Output the (X, Y) coordinate of the center of the cell containing the given text.  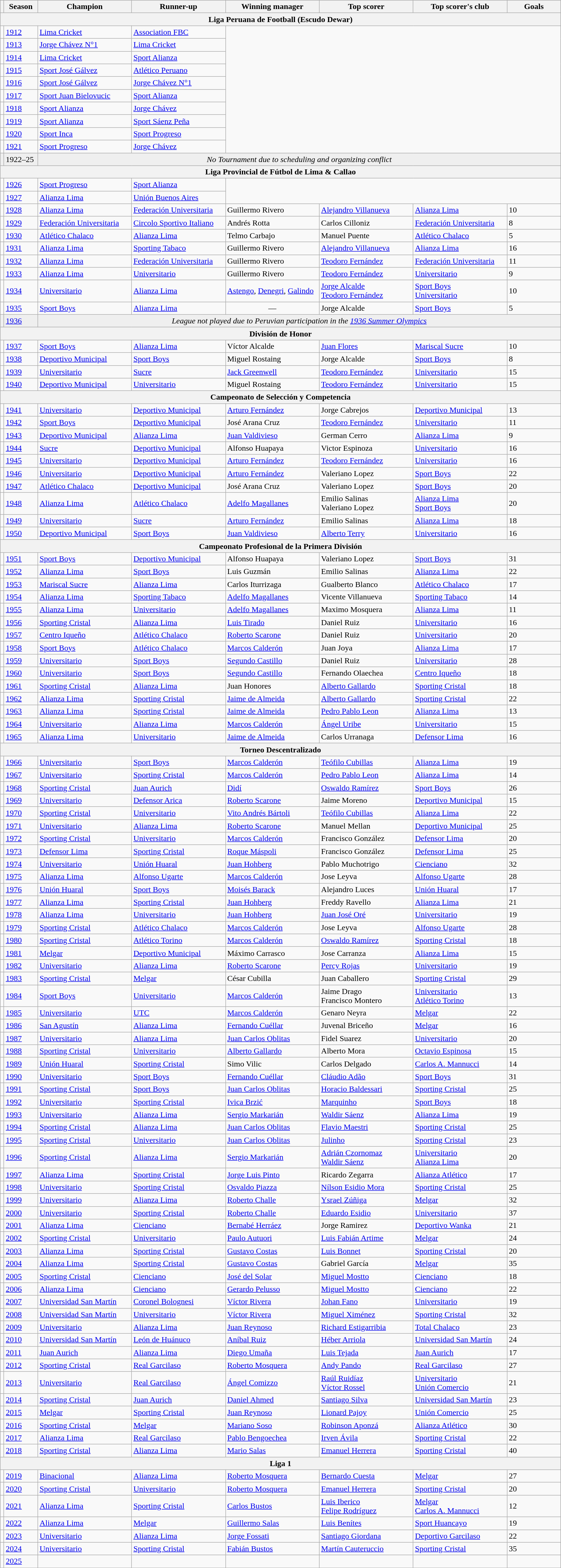
Miguel Ximénez (366, 1314)
Nílson Esidio Mora (366, 1187)
1915 (21, 70)
Manuel Mellan (366, 826)
Irven Ávila (366, 1438)
Luis Tejada (366, 1352)
1971 (21, 826)
37 (534, 1213)
30 (534, 1425)
Gualberto Blanco (366, 584)
1946 (21, 473)
Torneo Descentralizado (280, 749)
1931 (21, 248)
— (272, 308)
Percy Rojas (366, 966)
Carlos Urranaga (366, 737)
Sport Huancayo (460, 1523)
1958 (21, 648)
Liga Peruana de Football (Escudo Dewar) (280, 19)
2005 (21, 1276)
2020 (21, 1489)
1994 (21, 1127)
2001 (21, 1226)
1944 (21, 448)
Jorge Alcalde Teodoro Fernández (366, 291)
2025 (21, 1561)
Season (21, 7)
2009 (21, 1327)
Fernando Olaechea (366, 673)
Sport Inca (85, 134)
Santiago Giordana (366, 1536)
Máximo Carrasco (272, 953)
Telmo Carbajo (272, 236)
Aníbal Ruiz (272, 1340)
Coronel Bolognesi (178, 1302)
2002 (21, 1238)
Héber Arriola (366, 1340)
1986 (21, 1026)
Lionard Pajoy (366, 1412)
1930 (21, 236)
Jorge Ramirez (366, 1226)
1919 (21, 121)
1917 (21, 96)
Eduardo Esidio (366, 1213)
1989 (21, 1064)
Cláudio Adão (366, 1077)
Jorge Fossati (272, 1536)
1996 (21, 1157)
Universitario Alianza Lima (460, 1157)
Deportivo Garcilaso (460, 1536)
1955 (21, 610)
1929 (21, 223)
Mariano Soso (272, 1425)
1960 (21, 673)
1993 (21, 1115)
Vicente Villanueva (366, 597)
Juan Flores (366, 346)
1939 (21, 372)
Ángel Uribe (366, 724)
Unión Buenos Aires (178, 197)
1982 (21, 966)
Paulo Autuori (272, 1238)
1954 (21, 597)
Ángel Comizzo (272, 1383)
1949 (21, 521)
1921 (21, 146)
Fabián Bustos (272, 1549)
División de Honor (280, 333)
Binacional (85, 1476)
1948 (21, 503)
2013 (21, 1383)
Genaro Neyra (366, 1013)
Runner-up (178, 7)
1942 (21, 423)
1959 (21, 661)
League not played due to Peruvian participation in the 1936 Summer Olympics (299, 321)
2011 (21, 1352)
Pablo Bengoechea (272, 1438)
2022 (21, 1523)
Sport BoysUniversitario (460, 291)
UniversitarioUnión Comercio (460, 1383)
1956 (21, 622)
Andy Pando (366, 1365)
Jorge Luis Pinto (272, 1174)
2021 (21, 1506)
1995 (21, 1140)
1938 (21, 359)
1957 (21, 635)
1999 (21, 1200)
Winning manager (272, 7)
1983 (21, 978)
1936 (21, 321)
Waldir Sáenz (366, 1115)
Liga 1 (280, 1463)
Melgar Carlos A. Mannucci (460, 1506)
Top scorer's club (460, 7)
Ivica Brzić (272, 1102)
Liga Provincial de Fútbol de Lima & Callao (280, 172)
Alejandro Luces (366, 889)
Juan Honores (272, 686)
Robinson Aponzá (366, 1425)
Circolo Sportivo Italiano (178, 223)
1916 (21, 83)
UniversitarioAtlético Torino (460, 996)
Bernabé Herráez (272, 1226)
Atlético Torino (178, 940)
29 (534, 978)
Didí (272, 788)
Total Chalaco (460, 1327)
Juan Joya (366, 648)
1987 (21, 1038)
Daniel Ahmed (272, 1400)
Carlos Cilloniz (366, 223)
1991 (21, 1089)
Juvenal Briceño (366, 1026)
Ysrael Zúñiga (366, 1200)
1920 (21, 134)
Martín Cauteruccio (366, 1549)
Vito Andrés Bártoli (272, 813)
San Agustín (85, 1026)
1981 (21, 953)
1980 (21, 940)
1947 (21, 486)
1992 (21, 1102)
40 (534, 1451)
Emilio Salinas Valeriano Lopez (366, 503)
1932 (21, 261)
1918 (21, 108)
Juan Caballero (366, 978)
1965 (21, 737)
2004 (21, 1264)
Victor Espinoza (366, 448)
2016 (21, 1425)
1962 (21, 699)
12 (534, 1506)
Johan Fano (366, 1302)
1976 (21, 889)
Bernardo Cuesta (366, 1476)
2007 (21, 1302)
Sport Juan Bielovucic (85, 96)
Luis Fabián Artime (366, 1238)
Gerardo Pelusso (272, 1289)
Carlos A. Mannucci (460, 1064)
1952 (21, 571)
1990 (21, 1077)
1973 (21, 851)
1968 (21, 788)
2015 (21, 1412)
Alberto Terry (366, 533)
2003 (21, 1251)
Simo Vilic (272, 1064)
Diego Umaña (272, 1352)
Sport Sáenz Peña (178, 121)
Horacio Baldessari (366, 1089)
Pablo Muchotrigo (366, 864)
Luis Benítes (366, 1523)
Association FBC (178, 32)
1922–25 (21, 159)
Santiago Silva (366, 1400)
1978 (21, 915)
1966 (21, 762)
Adrián Czornomaz Waldir Sáenz (366, 1157)
1934 (21, 291)
1953 (21, 584)
1984 (21, 996)
Marquinho (366, 1102)
Víctor Alcalde (272, 346)
Astengo, Denegri, Galindo (272, 291)
Moisés Barack (272, 889)
1967 (21, 775)
2019 (21, 1476)
1926 (21, 185)
Luis Guzmán (272, 571)
1998 (21, 1187)
1914 (21, 57)
Guillermo Salas (272, 1523)
Carlos Iturrizaga (272, 584)
Andrés Rotta (272, 223)
1977 (21, 902)
Jaime Moreno (366, 801)
1945 (21, 461)
Atlético Peruano (178, 70)
Deportivo Wanka (460, 1226)
2023 (21, 1536)
1937 (21, 346)
Carlos Delgado (366, 1064)
Unión Comercio (460, 1412)
Fidel Suarez (366, 1038)
1927 (21, 197)
2024 (21, 1549)
2008 (21, 1314)
Top scorer (366, 7)
1941 (21, 410)
UTC (178, 1013)
Luis Bonnet (366, 1251)
José del Solar (272, 1276)
No Tournament due to scheduling and organizing conflict (299, 159)
Julinho (366, 1140)
2006 (21, 1289)
Jack Greenwell (272, 372)
1950 (21, 533)
Luis Iberico Felipe Rodríguez (366, 1506)
1975 (21, 877)
Jose Carranza (366, 953)
1969 (21, 801)
Ricardo Zegarra (366, 1174)
Alberto Mora (366, 1051)
1972 (21, 839)
2014 (21, 1400)
1970 (21, 813)
1979 (21, 928)
Manuel Puente (366, 236)
1963 (21, 711)
Juan José Oré (366, 915)
Jaime Drago Francisco Montero (366, 996)
1961 (21, 686)
Freddy Ravello (366, 902)
Maximo Mosquera (366, 610)
Alianza LimaSport Boys (460, 503)
1997 (21, 1174)
Defensor Arica (178, 801)
Champion (85, 7)
Goals (534, 7)
2000 (21, 1213)
León de Huánuco (178, 1340)
1940 (21, 385)
2012 (21, 1365)
Raúl Ruidíaz Víctor Rossel (366, 1383)
1912 (21, 32)
1974 (21, 864)
2010 (21, 1340)
26 (534, 788)
Campeonato Profesional de la Primera División (280, 546)
Octavio Espinosa (460, 1051)
Luis Tirado (272, 622)
2018 (21, 1451)
Flavio Maestri (366, 1127)
César Cubilla (272, 978)
1933 (21, 274)
1988 (21, 1051)
Jorge Cabrejos (366, 410)
1964 (21, 724)
1951 (21, 559)
Carlos Bustos (272, 1506)
1985 (21, 1013)
2017 (21, 1438)
1943 (21, 435)
1935 (21, 308)
Mario Salas (272, 1451)
1913 (21, 45)
1928 (21, 210)
Gabriel García (366, 1264)
Richard Estigarribia (366, 1327)
Osvaldo Piazza (272, 1187)
Roque Máspoli (272, 851)
Campeonato de Selección y Competencia (280, 397)
German Cerro (366, 435)
